Detect which cell encompasses the target text, then output its [X, Y] center coordinate. 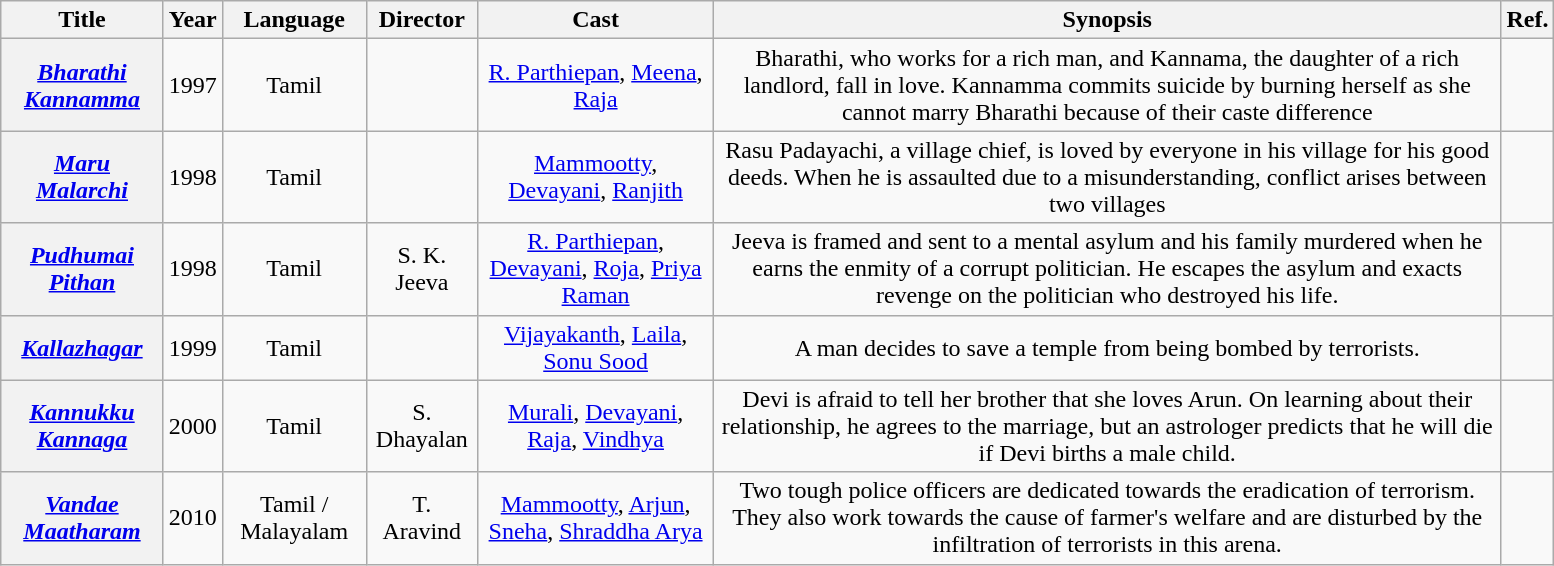
1997 [192, 85]
R. Parthiepan, Meena, Raja [596, 85]
Mammootty, Arjun, Sneha, Shraddha Arya [596, 518]
Vijayakanth, Laila, Sonu Sood [596, 348]
2010 [192, 518]
Vandae Maatharam [82, 518]
2000 [192, 426]
A man decides to save a temple from being bombed by terrorists. [1108, 348]
Tamil / Malayalam [294, 518]
Mammootty, Devayani, Ranjith [596, 177]
S. Dhayalan [422, 426]
Bharathi Kannamma [82, 85]
Title [82, 20]
1999 [192, 348]
Kallazhagar [82, 348]
Year [192, 20]
Cast [596, 20]
Maru Malarchi [82, 177]
Ref. [1528, 20]
Synopsis [1108, 20]
T. Aravind [422, 518]
S. K. Jeeva [422, 269]
Kannukku Kannaga [82, 426]
Pudhumai Pithan [82, 269]
Murali, Devayani, Raja, Vindhya [596, 426]
Director [422, 20]
Language [294, 20]
R. Parthiepan, Devayani, Roja, Priya Raman [596, 269]
